Output the [x, y] coordinate of the center of the cell containing the given text.  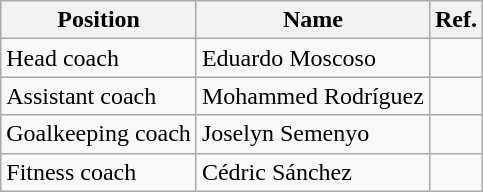
Fitness coach [99, 172]
Goalkeeping coach [99, 134]
Ref. [456, 20]
Name [312, 20]
Assistant coach [99, 96]
Joselyn Semenyo [312, 134]
Position [99, 20]
Head coach [99, 58]
Cédric Sánchez [312, 172]
Eduardo Moscoso [312, 58]
Mohammed Rodríguez [312, 96]
